Pinpoint the cell where the given text exists, returning its (X, Y) midpoint coordinate. 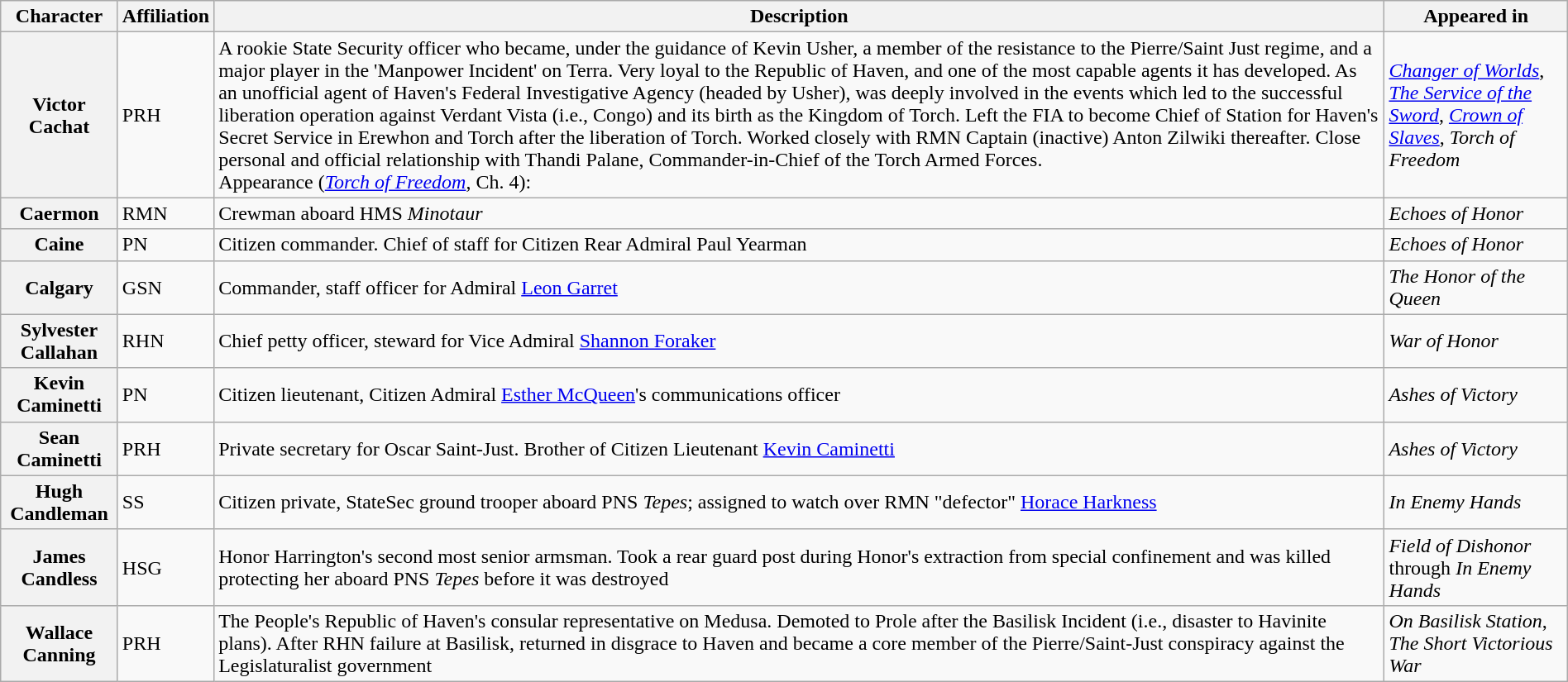
Citizen private, StateSec ground trooper aboard PNS Tepes; assigned to watch over RMN "defector" Horace Harkness (799, 503)
RMN (165, 213)
War of Honor (1475, 341)
James Candless (60, 567)
Kevin Caminetti (60, 395)
Victor Cachat (60, 115)
Hugh Candleman (60, 503)
Commander, staff officer for Admiral Leon Garret (799, 288)
The Honor of the Queen (1475, 288)
RHN (165, 341)
Character (60, 17)
SS (165, 503)
Chief petty officer, steward for Vice Admiral Shannon Foraker (799, 341)
Caine (60, 245)
Sean Caminetti (60, 448)
Sylvester Callahan (60, 341)
Affiliation (165, 17)
Citizen lieutenant, Citizen Admiral Esther McQueen's communications officer (799, 395)
On Basilisk Station, The Short Victorious War (1475, 643)
GSN (165, 288)
Crewman aboard HMS Minotaur (799, 213)
Changer of Worlds, The Service of the Sword, Crown of Slaves, Torch of Freedom (1475, 115)
Private secretary for Oscar Saint-Just. Brother of Citizen Lieutenant Kevin Caminetti (799, 448)
Calgary (60, 288)
Wallace Canning (60, 643)
HSG (165, 567)
Caermon (60, 213)
In Enemy Hands (1475, 503)
Appeared in (1475, 17)
Citizen commander. Chief of staff for Citizen Rear Admiral Paul Yearman (799, 245)
Field of Dishonor through In Enemy Hands (1475, 567)
Description (799, 17)
